Capture the cell that displays the provided text and extract its [X, Y] central coordinate. 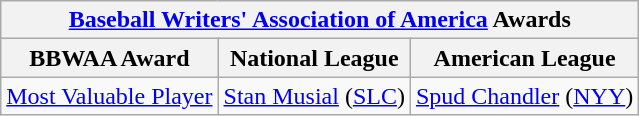
Stan Musial (SLC) [314, 96]
Spud Chandler (NYY) [524, 96]
National League [314, 58]
Most Valuable Player [110, 96]
BBWAA Award [110, 58]
Baseball Writers' Association of America Awards [320, 20]
American League [524, 58]
